Provide the [X, Y] coordinate of the cell's center where the given text is located.  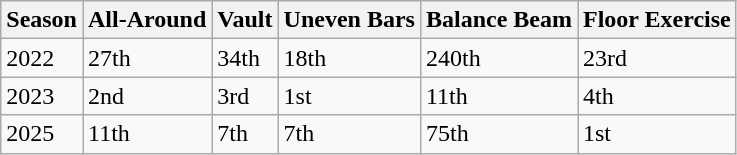
Uneven Bars [349, 20]
2022 [42, 58]
Season [42, 20]
27th [146, 58]
2025 [42, 134]
4th [658, 96]
Floor Exercise [658, 20]
23rd [658, 58]
Balance Beam [498, 20]
All-Around [146, 20]
2nd [146, 96]
75th [498, 134]
34th [245, 58]
240th [498, 58]
2023 [42, 96]
3rd [245, 96]
18th [349, 58]
Vault [245, 20]
